Pinpoint the cell where the given text exists, returning its [X, Y] midpoint coordinate. 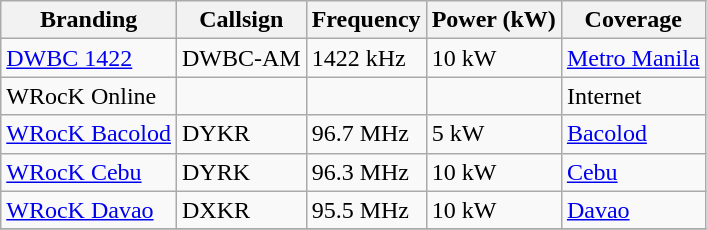
Bacolod [633, 134]
Internet [633, 96]
DYRK [241, 172]
WRocK Davao [89, 210]
5 kW [494, 134]
1422 kHz [366, 58]
DWBC 1422 [89, 58]
Callsign [241, 20]
Coverage [633, 20]
DWBC-AM [241, 58]
WRocK Cebu [89, 172]
Metro Manila [633, 58]
Branding [89, 20]
Davao [633, 210]
96.7 MHz [366, 134]
96.3 MHz [366, 172]
DYKR [241, 134]
Power (kW) [494, 20]
Cebu [633, 172]
Frequency [366, 20]
DXKR [241, 210]
WRocK Online [89, 96]
95.5 MHz [366, 210]
WRocK Bacolod [89, 134]
